From the cell containing the given text, extract its center point as [X, Y] coordinate. 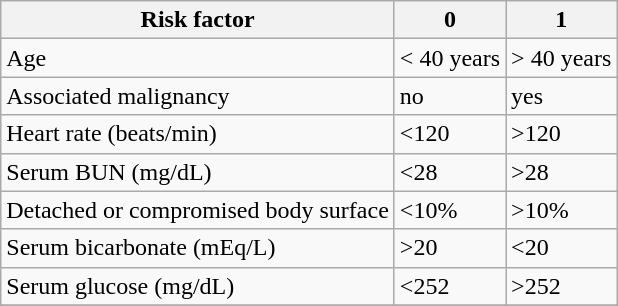
Serum bicarbonate (mEq/L) [198, 248]
>252 [562, 286]
Age [198, 58]
no [450, 96]
1 [562, 20]
Heart rate (beats/min) [198, 134]
> 40 years [562, 58]
<120 [450, 134]
<28 [450, 172]
>28 [562, 172]
Associated malignancy [198, 96]
<10% [450, 210]
<20 [562, 248]
Risk factor [198, 20]
yes [562, 96]
< 40 years [450, 58]
>20 [450, 248]
>10% [562, 210]
<252 [450, 286]
Detached or compromised body surface [198, 210]
0 [450, 20]
>120 [562, 134]
Serum glucose (mg/dL) [198, 286]
Serum BUN (mg/dL) [198, 172]
